Extract the (X, Y) coordinate from the center of the cell holding the provided text.  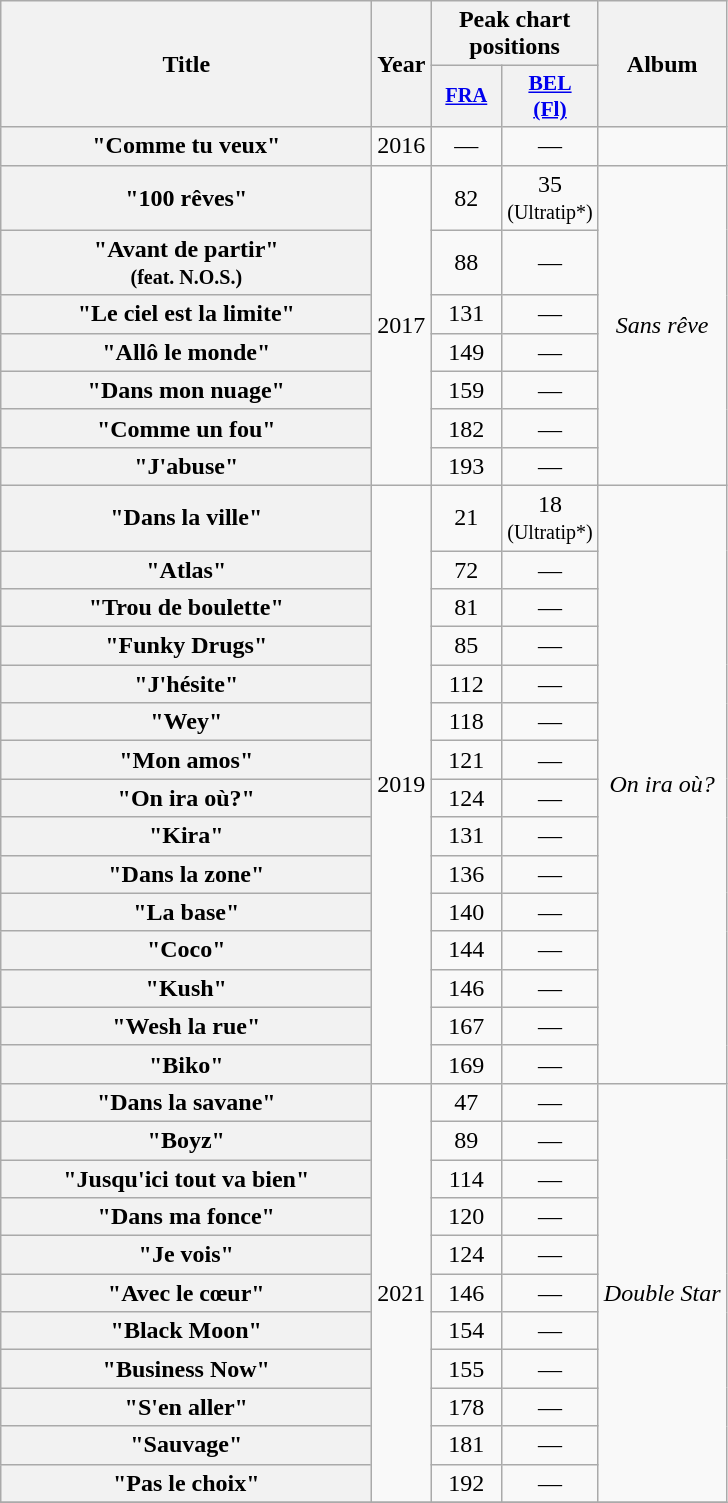
Year (402, 64)
2021 (402, 1292)
Album (662, 64)
89 (466, 1140)
167 (466, 1026)
154 (466, 1331)
"La base" (186, 912)
118 (466, 722)
"100 rêves" (186, 198)
18(Ultratip*) (550, 518)
136 (466, 874)
"Dans la savane" (186, 1102)
"Allô le monde" (186, 352)
178 (466, 1407)
Peak chart positions (514, 34)
"Atlas" (186, 569)
Double Star (662, 1292)
"Wesh la rue" (186, 1026)
FRA (466, 96)
85 (466, 646)
"Comme tu veux" (186, 146)
82 (466, 198)
193 (466, 466)
140 (466, 912)
"J'abuse" (186, 466)
"Jusqu'ici tout va bien" (186, 1179)
"Coco" (186, 950)
47 (466, 1102)
Title (186, 64)
"Kira" (186, 836)
2016 (402, 146)
182 (466, 428)
144 (466, 950)
81 (466, 608)
On ira où? (662, 784)
120 (466, 1217)
"Dans la zone" (186, 874)
149 (466, 352)
"Mon amos" (186, 760)
169 (466, 1064)
"Comme un fou" (186, 428)
2019 (402, 784)
"Avec le cœur" (186, 1293)
"Avant de partir"(feat. N.O.S.) (186, 262)
192 (466, 1483)
"On ira où?" (186, 798)
155 (466, 1369)
"Black Moon" (186, 1331)
"Trou de boulette" (186, 608)
"J'hésite" (186, 684)
"Dans ma fonce" (186, 1217)
72 (466, 569)
"Wey" (186, 722)
"Funky Drugs" (186, 646)
"Pas le choix" (186, 1483)
"Kush" (186, 988)
21 (466, 518)
114 (466, 1179)
"Je vois" (186, 1255)
181 (466, 1445)
"Business Now" (186, 1369)
"Dans la ville" (186, 518)
"Sauvage" (186, 1445)
121 (466, 760)
2017 (402, 325)
88 (466, 262)
"Dans mon nuage" (186, 390)
159 (466, 390)
"Biko" (186, 1064)
"Boyz" (186, 1140)
BEL(Fl) (550, 96)
"Le ciel est la limite" (186, 314)
Sans rêve (662, 325)
35(Ultratip*) (550, 198)
"S'en aller" (186, 1407)
112 (466, 684)
